Scan for the cell matching the given text and deliver its (X, Y) coordinate at center. 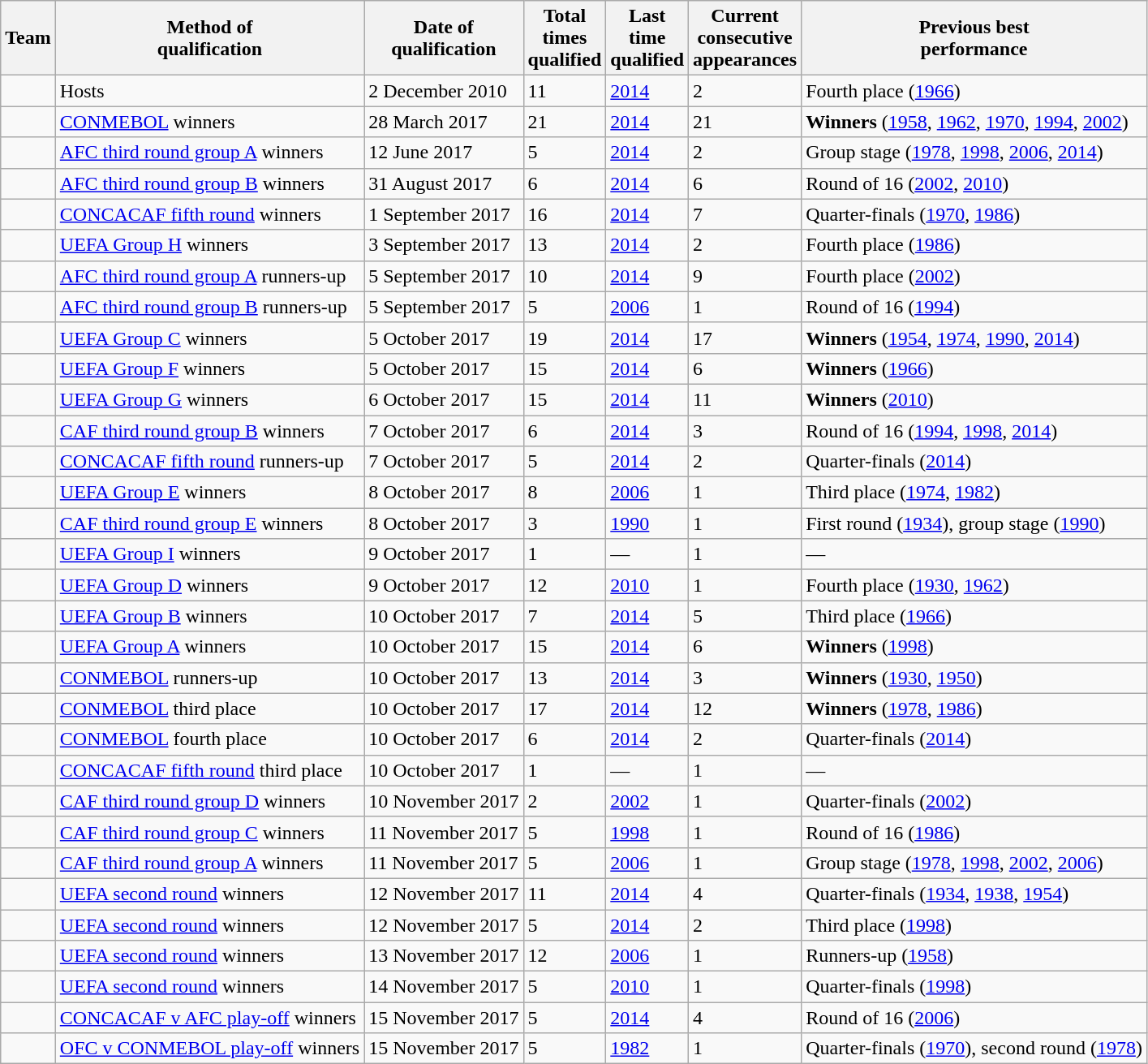
CAF third round group D winners (209, 801)
Third place (1974, 1982) (974, 493)
Fourth place (2002) (974, 276)
10 (565, 276)
3 September 2017 (444, 245)
Round of 16 (1994) (974, 307)
CONMEBOL third place (209, 709)
Winners (1930, 1950) (974, 678)
CONMEBOL fourth place (209, 739)
1990 (647, 523)
UEFA Group D winners (209, 585)
CAF third round group A winners (209, 863)
CAF third round group B winners (209, 431)
UEFA Group I winners (209, 554)
Round of 16 (2002, 2010) (974, 183)
6 October 2017 (444, 399)
Method ofqualification (209, 38)
Group stage (1978, 1998, 2002, 2006) (974, 863)
Team (28, 38)
14 November 2017 (444, 987)
2 December 2010 (444, 91)
Runners-up (1958) (974, 956)
UEFA Group A winners (209, 647)
Third place (1998) (974, 924)
Quarter-finals (1998) (974, 987)
Hosts (209, 91)
1982 (647, 1049)
CAF third round group E winners (209, 523)
UEFA Group E winners (209, 493)
OFC v CONMEBOL play-off winners (209, 1049)
Fourth place (1930, 1962) (974, 585)
Round of 16 (1986) (974, 832)
Totaltimesqualified (565, 38)
Date ofqualification (444, 38)
31 August 2017 (444, 183)
CONMEBOL winners (209, 122)
Winners (1954, 1974, 1990, 2014) (974, 338)
AFC third round group B runners-up (209, 307)
1 September 2017 (444, 214)
Quarter-finals (1970, 1986) (974, 214)
UEFA Group H winners (209, 245)
12 June 2017 (444, 153)
UEFA Group G winners (209, 399)
Quarter-finals (1970), second round (1978) (974, 1049)
8 (565, 493)
AFC third round group A runners-up (209, 276)
Previous bestperformance (974, 38)
13 November 2017 (444, 956)
AFC third round group A winners (209, 153)
CONCACAF v AFC play-off winners (209, 1018)
Winners (1998) (974, 647)
28 March 2017 (444, 122)
CAF third round group C winners (209, 832)
CONCACAF fifth round third place (209, 770)
Winners (2010) (974, 399)
Currentconsecutiveappearances (745, 38)
10 November 2017 (444, 801)
Lasttimequalified (647, 38)
Winners (1958, 1962, 1970, 1994, 2002) (974, 122)
CONMEBOL runners-up (209, 678)
Group stage (1978, 1998, 2006, 2014) (974, 153)
Third place (1966) (974, 616)
UEFA Group C winners (209, 338)
UEFA Group B winners (209, 616)
Round of 16 (2006) (974, 1018)
First round (1934), group stage (1990) (974, 523)
AFC third round group B winners (209, 183)
19 (565, 338)
CONCACAF fifth round runners-up (209, 462)
16 (565, 214)
Winners (1978, 1986) (974, 709)
1998 (647, 832)
Round of 16 (1994, 1998, 2014) (974, 431)
Fourth place (1986) (974, 245)
Fourth place (1966) (974, 91)
Winners (1966) (974, 368)
Quarter-finals (2002) (974, 801)
Quarter-finals (1934, 1938, 1954) (974, 894)
9 (745, 276)
2002 (647, 801)
UEFA Group F winners (209, 368)
CONCACAF fifth round winners (209, 214)
